Search for the cell housing the specified text and yield its [x, y] center coordinate. 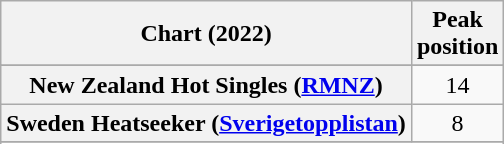
8 [457, 123]
Sweden Heatseeker (Sverigetopplistan) [206, 123]
Chart (2022) [206, 34]
New Zealand Hot Singles (RMNZ) [206, 85]
Peakposition [457, 34]
14 [457, 85]
